Return the [x, y] coordinate for the center point of the cell that contains the specified text.  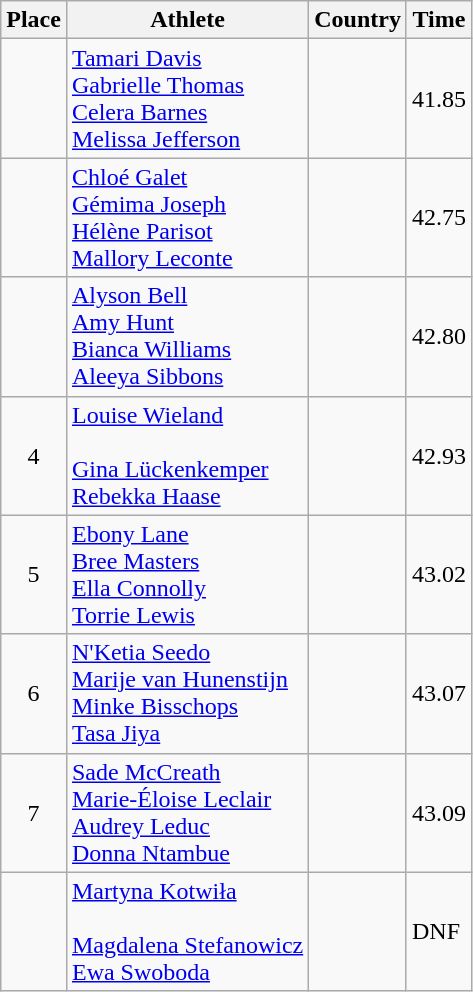
Place [34, 20]
N'Ketia SeedoMarije van HunenstijnMinke BisschopsTasa Jiya [187, 694]
Alyson BellAmy HuntBianca WilliamsAleeya Sibbons [187, 336]
42.80 [438, 336]
Athlete [187, 20]
4 [34, 456]
Sade McCreathMarie-Éloise LeclairAudrey LeducDonna Ntambue [187, 812]
Time [438, 20]
Country [358, 20]
5 [34, 574]
Louise WielandGina LückenkemperRebekka Haase [187, 456]
41.85 [438, 98]
6 [34, 694]
Tamari DavisGabrielle ThomasCelera BarnesMelissa Jefferson [187, 98]
43.09 [438, 812]
42.75 [438, 218]
7 [34, 812]
Ebony LaneBree MastersElla ConnollyTorrie Lewis [187, 574]
43.07 [438, 694]
43.02 [438, 574]
42.93 [438, 456]
Chloé GaletGémima JosephHélène ParisotMallory Leconte [187, 218]
DNF [438, 932]
Martyna KotwiłaMagdalena StefanowiczEwa Swoboda [187, 932]
